Determine the (X, Y) coordinate at the center of the cell enclosing the given text.  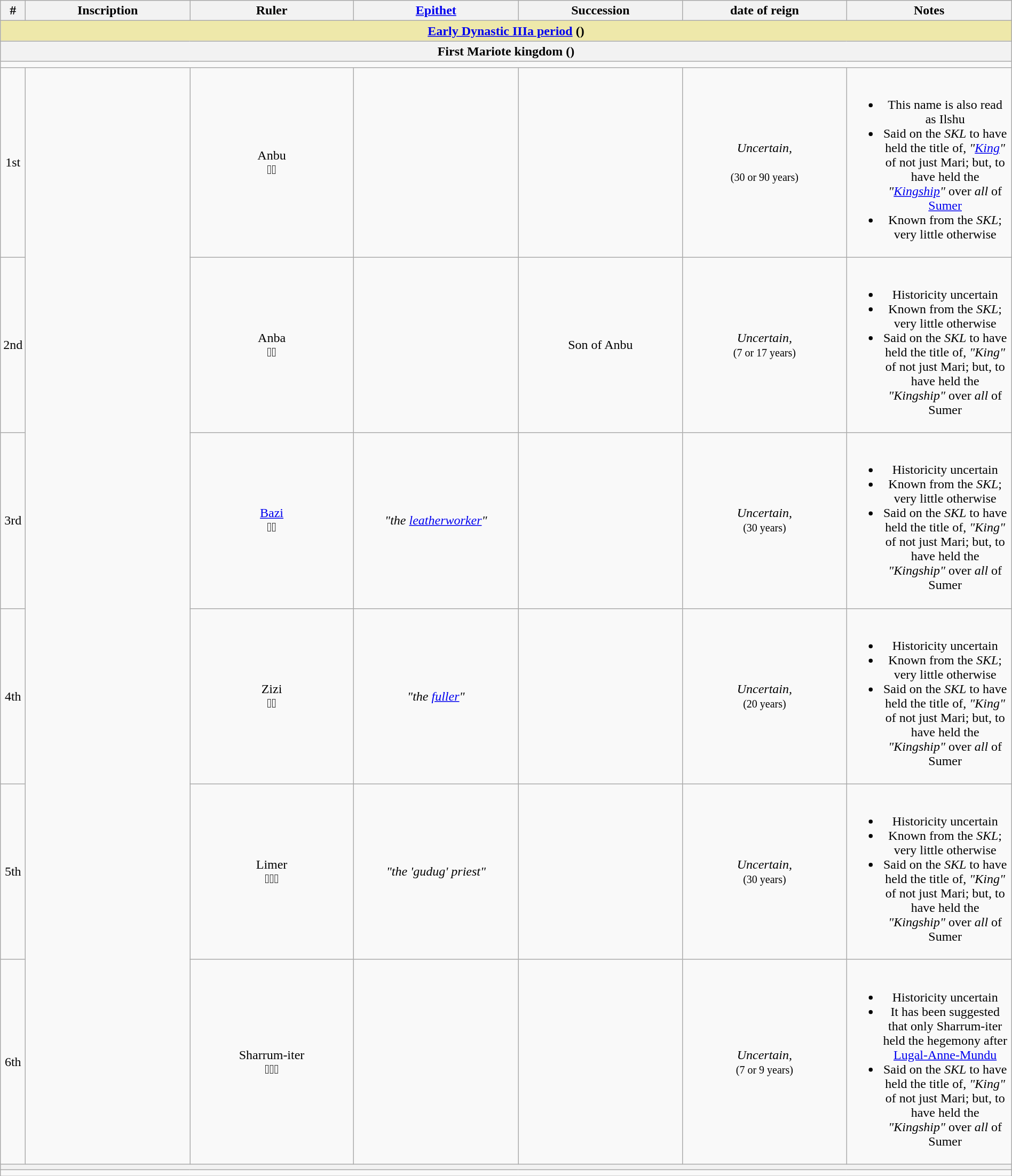
Epithet (437, 11)
4th (13, 696)
6th (13, 1062)
# (13, 11)
Uncertain,(30 or 90 years) (764, 162)
"the 'gudug' priest" (437, 872)
Early Dynastic IIIa period () (506, 31)
Son of Anbu (600, 345)
1st (13, 162)
Inscription (108, 11)
2nd (13, 345)
date of reign (764, 11)
5th (13, 872)
Succession (600, 11)
Notes (929, 11)
Uncertain,(20 years) (764, 696)
Bazi𒁀𒍣 (272, 521)
Uncertain,(7 or 9 years) (764, 1062)
Anbu𒀭𒁍 (272, 162)
First Mariote kingdom () (506, 51)
"the leatherworker" (437, 521)
Uncertain,(7 or 17 years) (764, 345)
Sharrum-iter𒈗𒄿𒌁 (272, 1062)
Zizi𒍣𒍣 (272, 696)
Anba𒀭𒁀 (272, 345)
3rd (13, 521)
Limer𒇷𒅎𒅕 (272, 872)
"the fuller" (437, 696)
Ruler (272, 11)
